Locate the cell with the specified text and output its [x, y] center coordinate. 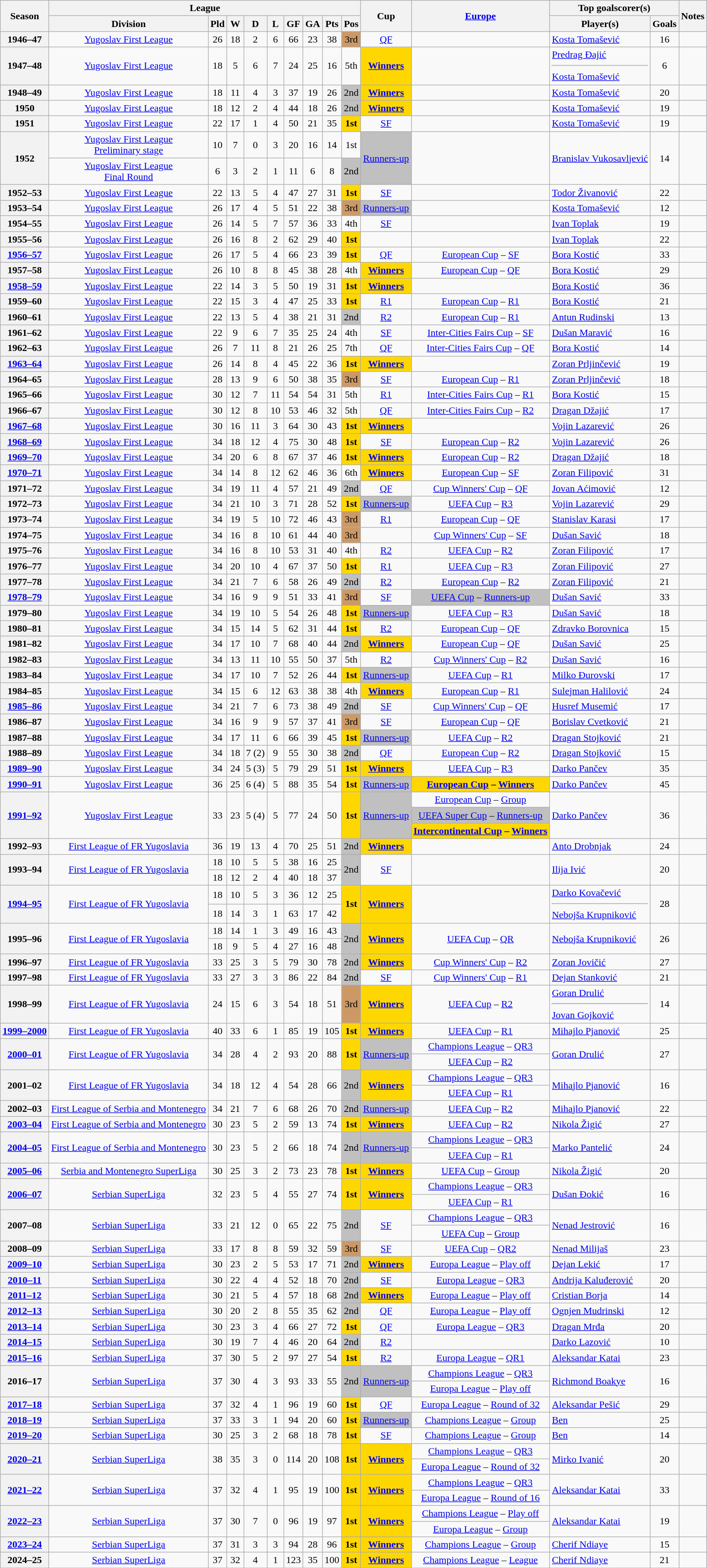
2013–14 [25, 1327]
W [236, 24]
1961–62 [25, 333]
1964–65 [25, 379]
1959–60 [25, 301]
UEFA Cup – Runners-up [480, 597]
85 [294, 1030]
77 [294, 815]
1995–96 [25, 938]
1953–54 [25, 208]
1990–91 [25, 784]
6th [351, 472]
6 (4) [255, 784]
1948–49 [25, 92]
Darko Lazović [600, 1342]
86 [294, 977]
Jovan Aćimović [600, 488]
1952 [25, 158]
Richmond Boakye [600, 1381]
Pld [218, 24]
2012–13 [25, 1311]
Goran Drulić Jovan Gojković [600, 1004]
1973–74 [25, 520]
105 [332, 1030]
Aleksandar Pešić [600, 1404]
1966–67 [25, 410]
Darko Kovačević Nebojša Krupniković [600, 904]
Predrag Đajić Kosta Tomašević [600, 66]
Dušan Maravić [600, 333]
2024–25 [25, 1560]
Borislav Cvetković [600, 722]
84 [332, 977]
GF [294, 24]
European Cup – Winners [480, 784]
1975–76 [25, 551]
UEFA Cup – QR [480, 938]
1985–86 [25, 706]
Yugoslav First LeagueFinal Round [128, 171]
1947–48 [25, 66]
65 [294, 1225]
1998–99 [25, 1004]
1956–57 [25, 255]
Anto Drobnjak [600, 846]
1967–68 [25, 426]
1951 [25, 124]
1952–53 [25, 192]
Ognjen Mudrinski [600, 1311]
1954–55 [25, 223]
1981–82 [25, 644]
1971–72 [25, 488]
Serbia and Montenegro SuperLiga [128, 1171]
1974–75 [25, 535]
Inter-Cities Fairs Cup – R2 [480, 410]
2003–04 [25, 1124]
League [205, 8]
42 [332, 913]
Inter-Cities Fairs Cup – SF [480, 333]
Notes [693, 16]
Branislav Vukosavljević [600, 158]
1988–89 [25, 753]
Marko Pantelić [600, 1147]
Cup Winners' Cup – SF [480, 535]
1984–85 [25, 691]
Goals [664, 24]
UEFA Cup – QR2 [480, 1249]
L [276, 24]
2010–11 [25, 1280]
1994–95 [25, 904]
1982–83 [25, 659]
1962–63 [25, 348]
Andrija Kaluđerović [600, 1280]
1965–66 [25, 395]
1977–78 [25, 582]
Ilija Ivić [600, 870]
5 (4) [255, 815]
1987–88 [25, 738]
Season [25, 16]
7th [351, 348]
2020–21 [25, 1459]
1999–2000 [25, 1030]
D [255, 24]
Nenad Milijaš [600, 1249]
Antun Rudinski [600, 317]
Inter-Cities Fairs Cup – R1 [480, 395]
1970–71 [25, 472]
1978–79 [25, 597]
2009–10 [25, 1264]
2022–23 [25, 1521]
Mirko Ivanić [600, 1459]
1980–81 [25, 628]
Dragan Mrđa [600, 1327]
2017–18 [25, 1404]
Top goalscorer(s) [614, 8]
2014–15 [25, 1342]
7 (2) [255, 753]
Europa League – Group [480, 1529]
UEFA Super Cup – Runners-up [480, 815]
1955–56 [25, 239]
2018–19 [25, 1420]
GA [313, 24]
2005–06 [25, 1171]
1968–69 [25, 441]
2021–22 [25, 1490]
1996–97 [25, 962]
Cristian Borja [600, 1296]
Europe [480, 16]
1969–70 [25, 457]
1979–80 [25, 613]
61 [294, 535]
2004–05 [25, 1147]
2007–08 [25, 1225]
1993–94 [25, 870]
European Cup – Group [480, 800]
Player(s) [600, 24]
5 (3) [255, 769]
108 [332, 1459]
1983–84 [25, 675]
1950 [25, 108]
1991–92 [25, 815]
Dejan Stanković [600, 977]
1986–87 [25, 722]
95 [294, 1490]
Zdravko Borovnica [600, 628]
1946–47 [25, 39]
Husref Musemić [600, 706]
2000–01 [25, 1054]
Division [128, 24]
1989–90 [25, 769]
2001–02 [25, 1085]
Intercontinental Cup – Winners [480, 831]
1958–59 [25, 286]
2002–03 [25, 1109]
1963–64 [25, 364]
Pts [332, 24]
2011–12 [25, 1296]
1997–98 [25, 977]
Champions League – League [480, 1560]
2016–17 [25, 1381]
Nenad Jestrović [600, 1225]
Yugoslav First LeaguePreliminary stage [128, 145]
Nebojša Krupniković [600, 938]
Cup [386, 16]
2008–09 [25, 1249]
2015–16 [25, 1358]
Sulejman Halilović [600, 691]
2006–07 [25, 1194]
2019–20 [25, 1435]
2023–24 [25, 1545]
Pos [351, 24]
Milko Đurovski [600, 675]
Dušan Đokić [600, 1194]
1957–58 [25, 270]
1960–61 [25, 317]
Cup Winners' Cup – R1 [480, 977]
Europa League – QR1 [480, 1358]
1976–77 [25, 566]
Champions League – Play off [480, 1513]
Inter-Cities Fairs Cup – QF [480, 348]
1972–73 [25, 504]
Todor Živanović [600, 192]
Zoran Jovičić [600, 962]
1992–93 [25, 846]
Goran Drulić [600, 1054]
Dejan Lekić [600, 1264]
123 [294, 1560]
114 [294, 1459]
Stanislav Karasi [600, 520]
Europa League – Round of 16 [480, 1498]
58 [294, 582]
